Provide the (x, y) coordinate of the cell's center where the given text is located.  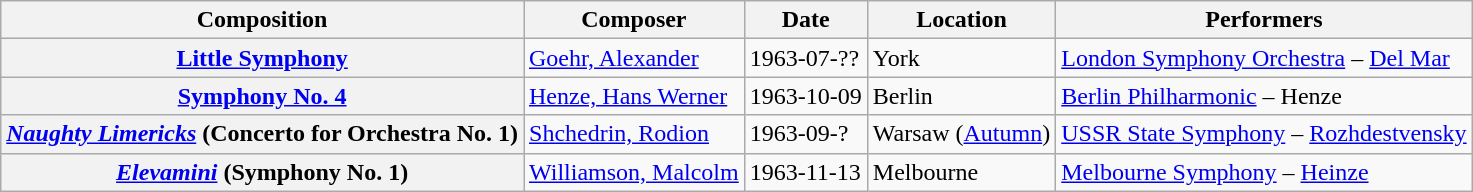
1963-11-13 (806, 172)
Shchedrin, Rodion (634, 134)
1963-09-? (806, 134)
USSR State Symphony – Rozhdestvensky (1264, 134)
Naughty Limericks (Concerto for Orchestra No. 1) (262, 134)
London Symphony Orchestra – Del Mar (1264, 58)
Composition (262, 20)
York (961, 58)
1963-07-?? (806, 58)
Elevamini (Symphony No. 1) (262, 172)
Berlin Philharmonic – Henze (1264, 96)
1963-10-09 (806, 96)
Performers (1264, 20)
Melbourne Symphony – Heinze (1264, 172)
Berlin (961, 96)
Date (806, 20)
Composer (634, 20)
Location (961, 20)
Henze, Hans Werner (634, 96)
Goehr, Alexander (634, 58)
Little Symphony (262, 58)
Symphony No. 4 (262, 96)
Williamson, Malcolm (634, 172)
Melbourne (961, 172)
Warsaw (Autumn) (961, 134)
